Determine the (x, y) coordinate at the center of the cell enclosing the given text.  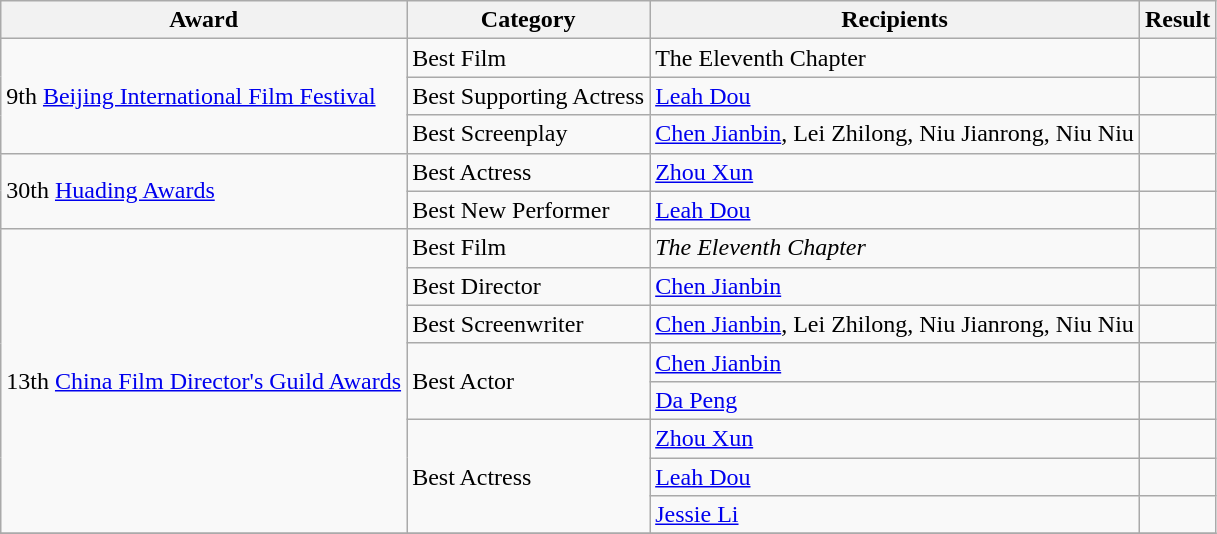
Best Screenwriter (528, 324)
Best Director (528, 286)
Result (1177, 20)
Jessie Li (895, 515)
9th Beijing International Film Festival (204, 96)
Best Actor (528, 381)
Best Supporting Actress (528, 96)
30th Huading Awards (204, 191)
Best Screenplay (528, 134)
13th China Film Director's Guild Awards (204, 381)
Category (528, 20)
Best New Performer (528, 210)
Recipients (895, 20)
Award (204, 20)
Da Peng (895, 400)
